Provide the (X, Y) coordinate of the cell's center where the given text is located.  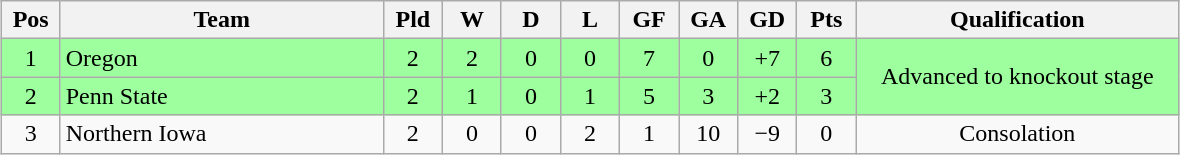
Oregon (222, 58)
Pos (30, 20)
10 (708, 134)
Advanced to knockout stage (1018, 77)
Qualification (1018, 20)
7 (650, 58)
GD (768, 20)
−9 (768, 134)
+7 (768, 58)
W (472, 20)
L (590, 20)
D (530, 20)
Pld (412, 20)
Penn State (222, 96)
5 (650, 96)
GF (650, 20)
6 (826, 58)
+2 (768, 96)
Northern Iowa (222, 134)
Consolation (1018, 134)
Pts (826, 20)
Team (222, 20)
GA (708, 20)
